Search for the cell housing the specified text and yield its [X, Y] center coordinate. 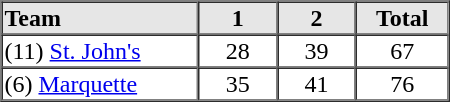
35 [238, 84]
67 [402, 50]
(6) Marquette [100, 84]
2 [316, 18]
Team [100, 18]
Total [402, 18]
1 [238, 18]
39 [316, 50]
76 [402, 84]
41 [316, 84]
(11) St. John's [100, 50]
28 [238, 50]
